Search for the cell housing the specified text and yield its [X, Y] center coordinate. 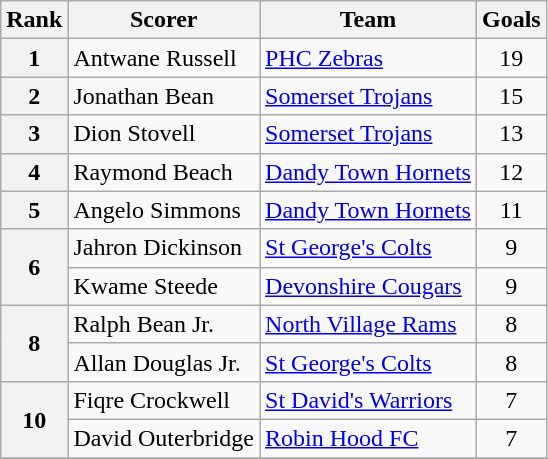
10 [34, 419]
3 [34, 134]
5 [34, 210]
Raymond Beach [164, 172]
Dion Stovell [164, 134]
Robin Hood FC [368, 438]
4 [34, 172]
PHC Zebras [368, 58]
Goals [511, 20]
11 [511, 210]
12 [511, 172]
St David's Warriors [368, 400]
13 [511, 134]
David Outerbridge [164, 438]
19 [511, 58]
Rank [34, 20]
Angelo Simmons [164, 210]
Ralph Bean Jr. [164, 324]
North Village Rams [368, 324]
Fiqre Crockwell [164, 400]
Antwane Russell [164, 58]
6 [34, 267]
Team [368, 20]
Kwame Steede [164, 286]
Jahron Dickinson [164, 248]
15 [511, 96]
Allan Douglas Jr. [164, 362]
2 [34, 96]
Devonshire Cougars [368, 286]
Jonathan Bean [164, 96]
Scorer [164, 20]
1 [34, 58]
